Extract the [x, y] coordinate from the center of the cell holding the provided text.  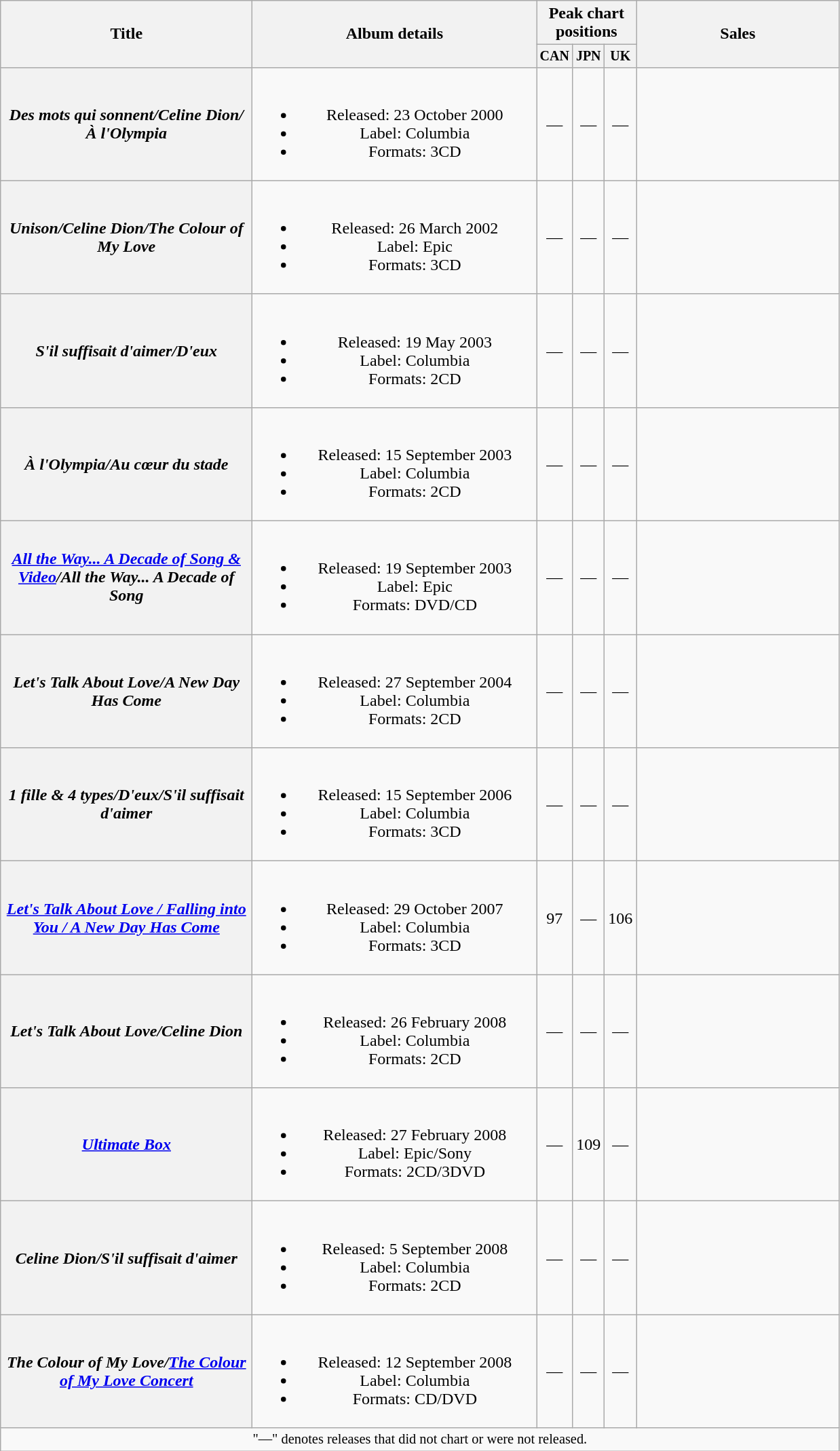
97 [555, 918]
Sales [738, 34]
106 [620, 918]
UK [620, 56]
Released: 27 September 2004Label: ColumbiaFormats: 2CD [395, 691]
Released: 27 February 2008Label: Epic/SonyFormats: 2CD/3DVD [395, 1144]
Released: 19 May 2003Label: ColumbiaFormats: 2CD [395, 350]
Unison/Celine Dion/The Colour of My Love [126, 238]
Released: 5 September 2008Label: ColumbiaFormats: 2CD [395, 1258]
Let's Talk About Love/Celine Dion [126, 1032]
109 [589, 1144]
Let's Talk About Love / Falling into You / A New Day Has Come [126, 918]
Released: 26 March 2002Label: EpicFormats: 3CD [395, 238]
Ultimate Box [126, 1144]
Celine Dion/S'il suffisait d'aimer [126, 1258]
Released: 23 October 2000Label: ColumbiaFormats: 3CD [395, 124]
Peak chart positions [586, 23]
The Colour of My Love/The Colour of My Love Concert [126, 1371]
Des mots qui sonnent/Celine Dion/À l'Olympia [126, 124]
Album details [395, 34]
Title [126, 34]
1 fille & 4 types/D'eux/S'il suffisait d'aimer [126, 805]
À l'Olympia/Au cœur du stade [126, 464]
S'il suffisait d'aimer/D'eux [126, 350]
Released: 19 September 2003Label: EpicFormats: DVD/CD [395, 578]
Let's Talk About Love/A New Day Has Come [126, 691]
Released: 12 September 2008Label: ColumbiaFormats: CD/DVD [395, 1371]
Released: 15 September 2006Label: ColumbiaFormats: 3CD [395, 805]
CAN [555, 56]
Released: 15 September 2003Label: ColumbiaFormats: 2CD [395, 464]
"—" denotes releases that did not chart or were not released. [420, 1439]
Released: 29 October 2007Label: ColumbiaFormats: 3CD [395, 918]
Released: 26 February 2008Label: ColumbiaFormats: 2CD [395, 1032]
All the Way... A Decade of Song & Video/All the Way... A Decade of Song [126, 578]
JPN [589, 56]
